Capture the cell that displays the provided text and extract its [X, Y] central coordinate. 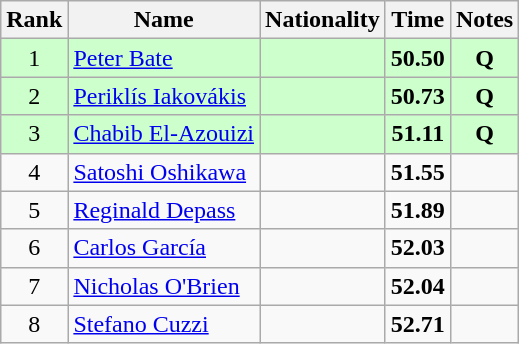
52.71 [418, 324]
Nationality [323, 20]
3 [34, 134]
51.55 [418, 172]
50.73 [418, 96]
Peter Bate [164, 58]
51.11 [418, 134]
6 [34, 248]
50.50 [418, 58]
Rank [34, 20]
Notes [484, 20]
7 [34, 286]
Chabib El-Azouizi [164, 134]
Stefano Cuzzi [164, 324]
1 [34, 58]
Periklís Iakovákis [164, 96]
52.04 [418, 286]
2 [34, 96]
Name [164, 20]
4 [34, 172]
51.89 [418, 210]
Nicholas O'Brien [164, 286]
Reginald Depass [164, 210]
52.03 [418, 248]
8 [34, 324]
Carlos García [164, 248]
Time [418, 20]
Satoshi Oshikawa [164, 172]
5 [34, 210]
